For the text-containing cell, return its midpoint in (X, Y) coordinate format. 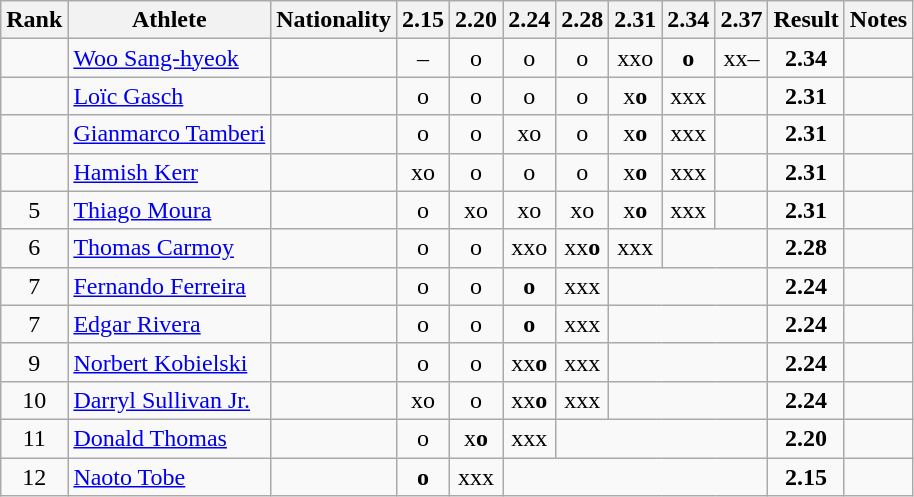
Nationality (334, 20)
Rank (34, 20)
Athlete (170, 20)
9 (34, 362)
6 (34, 248)
Darryl Sullivan Jr. (170, 400)
Result (806, 20)
Thomas Carmoy (170, 248)
Hamish Kerr (170, 172)
Naoto Tobe (170, 477)
11 (34, 438)
Donald Thomas (170, 438)
xx– (742, 58)
Fernando Ferreira (170, 286)
Notes (878, 20)
5 (34, 210)
Edgar Rivera (170, 324)
Gianmarco Tamberi (170, 134)
Woo Sang-hyeok (170, 58)
– (422, 58)
Thiago Moura (170, 210)
12 (34, 477)
10 (34, 400)
Norbert Kobielski (170, 362)
Loïc Gasch (170, 96)
2.37 (742, 20)
